For the text-containing cell, return its midpoint in [x, y] coordinate format. 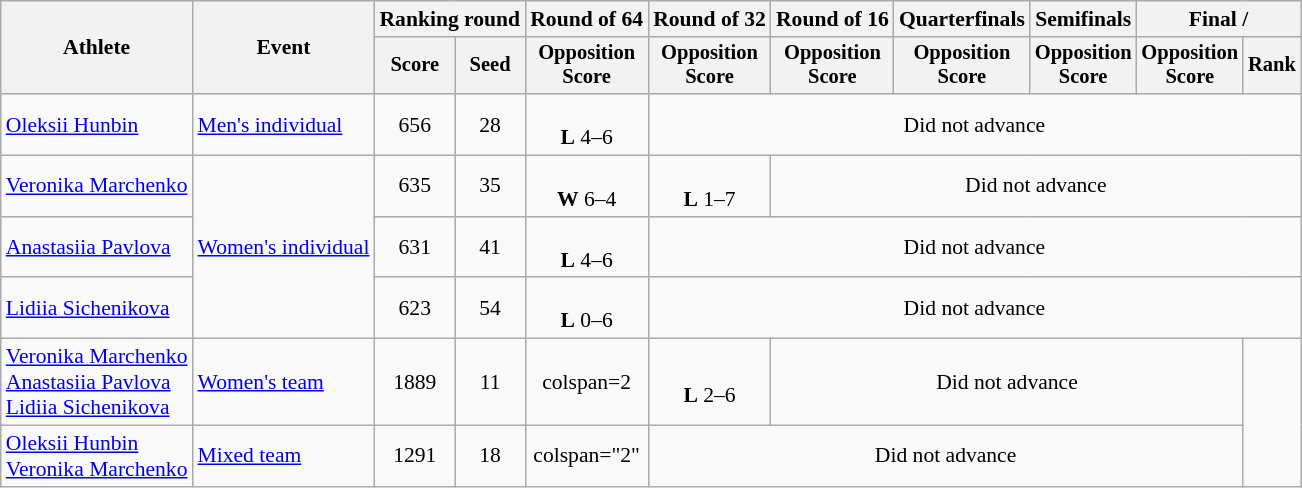
35 [490, 186]
Men's individual [283, 124]
Women's individual [283, 248]
W 6–4 [586, 186]
Quarterfinals [962, 19]
Ranking round [450, 19]
656 [414, 124]
L 0–6 [586, 308]
Veronika Marchenko [97, 186]
1889 [414, 382]
Athlete [97, 48]
colspan=2 [586, 382]
Round of 16 [832, 19]
Round of 32 [710, 19]
Oleksii Hunbin [97, 124]
28 [490, 124]
Semifinals [1084, 19]
Event [283, 48]
1291 [414, 456]
Final / [1218, 19]
Lidiia Sichenikova [97, 308]
Women's team [283, 382]
L 1–7 [710, 186]
18 [490, 456]
54 [490, 308]
Seed [490, 66]
635 [414, 186]
Mixed team [283, 456]
Rank [1272, 66]
Anastasiia Pavlova [97, 248]
Oleksii HunbinVeronika Marchenko [97, 456]
631 [414, 248]
623 [414, 308]
Round of 64 [586, 19]
41 [490, 248]
Veronika MarchenkoAnastasiia PavlovaLidiia Sichenikova [97, 382]
11 [490, 382]
Score [414, 66]
colspan="2" [586, 456]
L 2–6 [710, 382]
